Output the (x, y) coordinate of the center of the cell containing the given text.  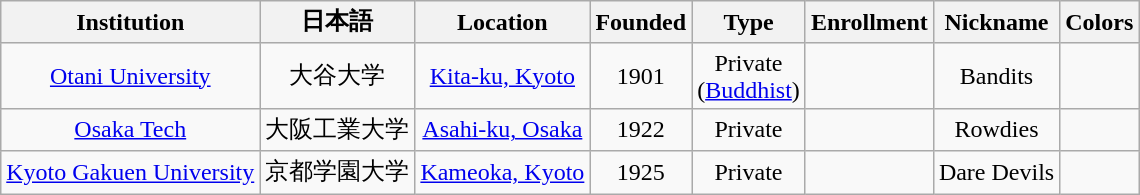
Rowdies (996, 130)
1925 (641, 172)
Dare Devils (996, 172)
大阪工業大学 (338, 130)
Osaka Tech (130, 130)
Type (749, 22)
1901 (641, 76)
Otani University (130, 76)
Kita-ku, Kyoto (502, 76)
Kameoka, Kyoto (502, 172)
Colors (1100, 22)
Institution (130, 22)
京都学園大学 (338, 172)
Enrollment (869, 22)
Bandits (996, 76)
Asahi-ku, Osaka (502, 130)
大谷大学 (338, 76)
Founded (641, 22)
日本語 (338, 22)
Location (502, 22)
1922 (641, 130)
Nickname (996, 22)
Private(Buddhist) (749, 76)
Kyoto Gakuen University (130, 172)
